Capture the cell that displays the provided text and extract its [x, y] central coordinate. 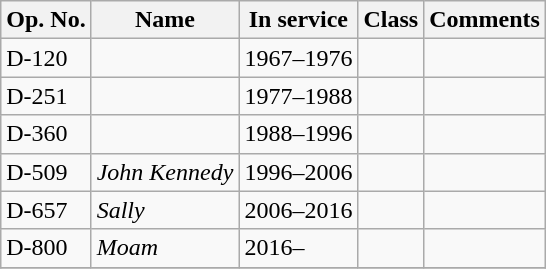
Op. No. [46, 20]
D-120 [46, 58]
D-657 [46, 210]
1977–1988 [298, 96]
1967–1976 [298, 58]
2006–2016 [298, 210]
Class [391, 20]
D-509 [46, 172]
1996–2006 [298, 172]
Moam [165, 248]
D-360 [46, 134]
John Kennedy [165, 172]
D-800 [46, 248]
1988–1996 [298, 134]
D-251 [46, 96]
In service [298, 20]
2016– [298, 248]
Name [165, 20]
Sally [165, 210]
Comments [485, 20]
